Pinpoint the cell where the given text exists, returning its [x, y] midpoint coordinate. 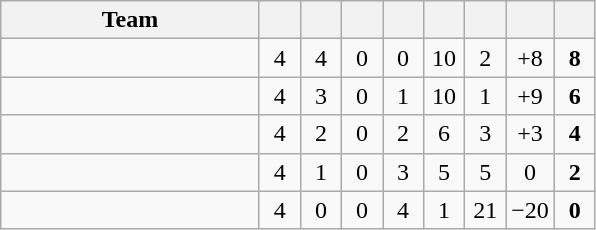
+3 [530, 134]
−20 [530, 210]
+8 [530, 58]
+9 [530, 96]
21 [486, 210]
Team [130, 20]
8 [574, 58]
